Provide the (x, y) coordinate of the cell's center where the given text is located.  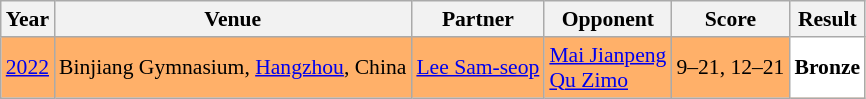
Result (827, 19)
Bronze (827, 68)
Year (28, 19)
Score (730, 19)
Mai Jianpeng Qu Zimo (608, 68)
2022 (28, 68)
Partner (478, 19)
Venue (232, 19)
Lee Sam-seop (478, 68)
Binjiang Gymnasium, Hangzhou, China (232, 68)
Opponent (608, 19)
9–21, 12–21 (730, 68)
